Return the (x, y) coordinate for the center point of the cell that contains the specified text.  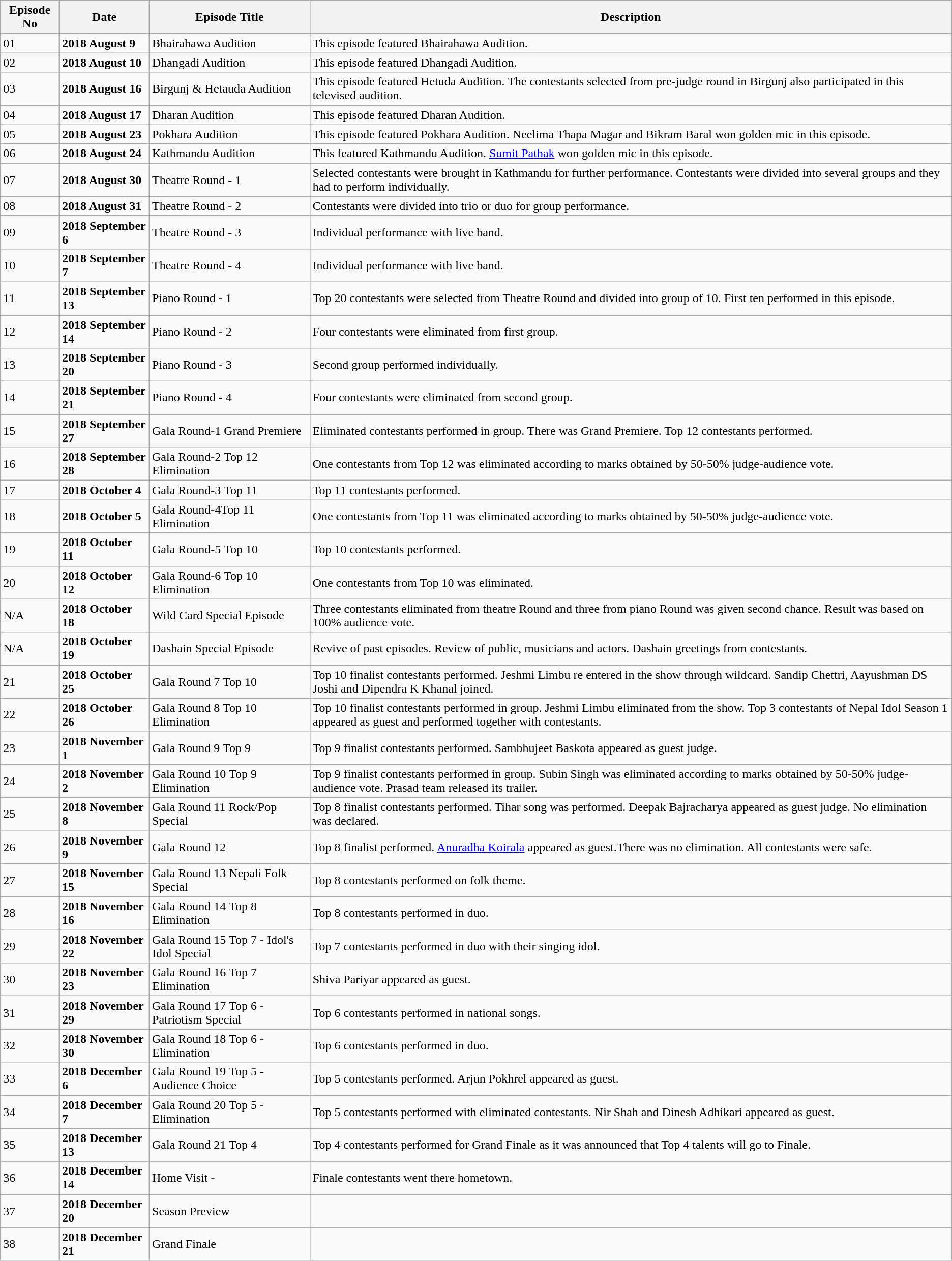
11 (30, 298)
Revive of past episodes. Review of public, musicians and actors. Dashain greetings from contestants. (631, 649)
Gala Round-6 Top 10 Elimination (230, 583)
2018 August 30 (105, 180)
Gala Round-1 Grand Premiere (230, 431)
2018 December 14 (105, 1178)
Gala Round 16 Top 7 Elimination (230, 979)
02 (30, 63)
2018 August 10 (105, 63)
Gala Round 9 Top 9 (230, 747)
2018 December 21 (105, 1244)
09 (30, 232)
05 (30, 134)
2018 September 14 (105, 332)
2018 November 2 (105, 781)
Piano Round - 4 (230, 398)
Piano Round - 1 (230, 298)
This episode featured Dharan Audition. (631, 115)
2018 October 4 (105, 490)
Gala Round 7 Top 10 (230, 681)
One contestants from Top 10 was eliminated. (631, 583)
Gala Round-3 Top 11 (230, 490)
Top 4 contestants performed for Grand Finale as it was announced that Top 4 talents will go to Finale. (631, 1145)
This episode featured Hetuda Audition. The contestants selected from pre-judge round in Birgunj also participated in this televised audition. (631, 88)
2018 December 13 (105, 1145)
34 (30, 1112)
27 (30, 881)
Piano Round - 3 (230, 365)
2018 November 8 (105, 814)
2018 August 16 (105, 88)
2018 October 19 (105, 649)
One contestants from Top 12 was eliminated according to marks obtained by 50-50% judge-audience vote. (631, 464)
Gala Round 11 Rock/Pop Special (230, 814)
Gala Round 18 Top 6 - Elimination (230, 1045)
28 (30, 913)
Eliminated contestants performed in group. There was Grand Premiere. Top 12 contestants performed. (631, 431)
Gala Round-2 Top 12 Elimination (230, 464)
31 (30, 1013)
32 (30, 1045)
Gala Round 10 Top 9 Elimination (230, 781)
2018 September 7 (105, 265)
Gala Round 8 Top 10 Elimination (230, 715)
Gala Round 15 Top 7 - Idol's Idol Special (230, 947)
Description (631, 17)
2018 October 5 (105, 517)
2018 December 6 (105, 1079)
2018 September 27 (105, 431)
33 (30, 1079)
2018 September 13 (105, 298)
20 (30, 583)
2018 September 21 (105, 398)
01 (30, 43)
Dhangadi Audition (230, 63)
Kathmandu Audition (230, 154)
2018 September 20 (105, 365)
Top 6 contestants performed in national songs. (631, 1013)
Episode No (30, 17)
Date (105, 17)
Gala Round-4Top 11 Elimination (230, 517)
2018 December 7 (105, 1112)
Top 5 contestants performed. Arjun Pokhrel appeared as guest. (631, 1079)
2018 October 18 (105, 615)
Gala Round 12 (230, 847)
Top 6 contestants performed in duo. (631, 1045)
37 (30, 1211)
2018 October 12 (105, 583)
25 (30, 814)
35 (30, 1145)
Shiva Pariyar appeared as guest. (631, 979)
17 (30, 490)
Gala Round 21 Top 4 (230, 1145)
2018 August 23 (105, 134)
Theatre Round - 2 (230, 206)
2018 August 24 (105, 154)
Three contestants eliminated from theatre Round and three from piano Round was given second chance. Result was based on 100% audience vote. (631, 615)
2018 October 11 (105, 549)
Gala Round 19 Top 5 - Audience Choice (230, 1079)
Grand Finale (230, 1244)
Four contestants were eliminated from first group. (631, 332)
19 (30, 549)
Top 7 contestants performed in duo with their singing idol. (631, 947)
2018 November 22 (105, 947)
18 (30, 517)
Top 11 contestants performed. (631, 490)
2018 November 29 (105, 1013)
2018 October 26 (105, 715)
22 (30, 715)
2018 November 30 (105, 1045)
08 (30, 206)
24 (30, 781)
Season Preview (230, 1211)
2018 September 28 (105, 464)
2018 November 16 (105, 913)
38 (30, 1244)
Gala Round-5 Top 10 (230, 549)
2018 November 23 (105, 979)
Contestants were divided into trio or duo for group performance. (631, 206)
Top 8 finalist contestants performed. Tihar song was performed. Deepak Bajracharya appeared as guest judge. No elimination was declared. (631, 814)
Dharan Audition (230, 115)
Episode Title (230, 17)
14 (30, 398)
2018 November 15 (105, 881)
Home Visit - (230, 1178)
15 (30, 431)
One contestants from Top 11 was eliminated according to marks obtained by 50-50% judge-audience vote. (631, 517)
13 (30, 365)
Four contestants were eliminated from second group. (631, 398)
Theatre Round - 4 (230, 265)
Theatre Round - 1 (230, 180)
06 (30, 154)
21 (30, 681)
This episode featured Bhairahawa Audition. (631, 43)
This episode featured Dhangadi Audition. (631, 63)
Theatre Round - 3 (230, 232)
This featured Kathmandu Audition. Sumit Pathak won golden mic in this episode. (631, 154)
Piano Round - 2 (230, 332)
2018 November 1 (105, 747)
Gala Round 14 Top 8 Elimination (230, 913)
26 (30, 847)
29 (30, 947)
2018 October 25 (105, 681)
2018 August 31 (105, 206)
Gala Round 13 Nepali Folk Special (230, 881)
2018 November 9 (105, 847)
Dashain Special Episode (230, 649)
10 (30, 265)
Pokhara Audition (230, 134)
Bhairahawa Audition (230, 43)
36 (30, 1178)
Top 8 finalist performed. Anuradha Koirala appeared as guest.There was no elimination. All contestants were safe. (631, 847)
2018 August 9 (105, 43)
This episode featured Pokhara Audition. Neelima Thapa Magar and Bikram Baral won golden mic in this episode. (631, 134)
Birgunj & Hetauda Audition (230, 88)
16 (30, 464)
Gala Round 20 Top 5 - Elimination (230, 1112)
23 (30, 747)
12 (30, 332)
07 (30, 180)
Gala Round 17 Top 6 - Patriotism Special (230, 1013)
Top 9 finalist contestants performed. Sambhujeet Baskota appeared as guest judge. (631, 747)
Top 5 contestants performed with eliminated contestants. Nir Shah and Dinesh Adhikari appeared as guest. (631, 1112)
Finale contestants went there hometown. (631, 1178)
Second group performed individually. (631, 365)
Top 8 contestants performed in duo. (631, 913)
04 (30, 115)
Wild Card Special Episode (230, 615)
Top 10 contestants performed. (631, 549)
2018 September 6 (105, 232)
Top 20 contestants were selected from Theatre Round and divided into group of 10. First ten performed in this episode. (631, 298)
2018 December 20 (105, 1211)
03 (30, 88)
Top 8 contestants performed on folk theme. (631, 881)
30 (30, 979)
2018 August 17 (105, 115)
